Find where the given text appears and provide that cell's center as [x, y] coordinate. 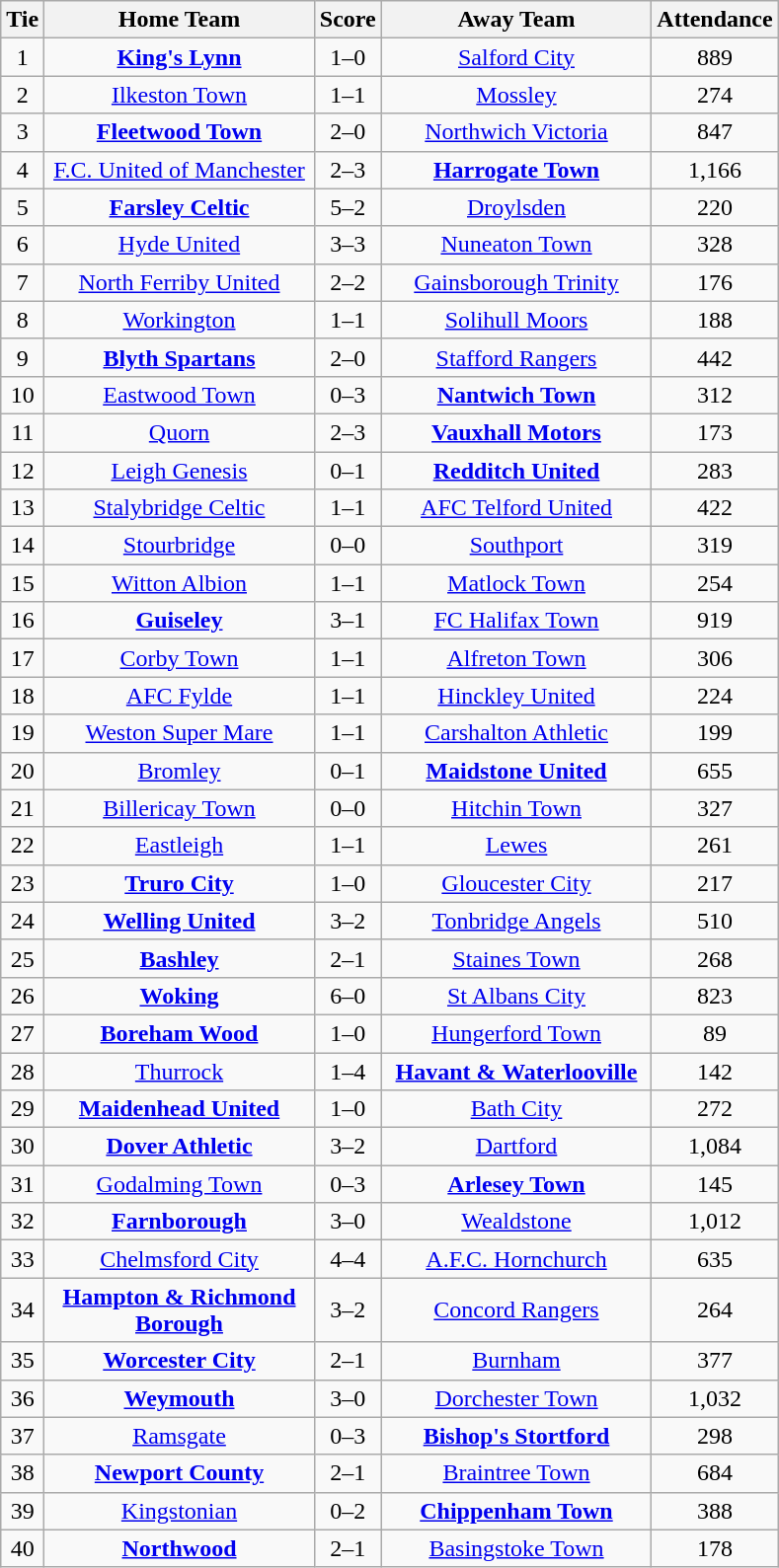
319 [715, 546]
AFC Fylde [180, 696]
261 [715, 846]
12 [23, 471]
1–4 [348, 1071]
King's Lynn [180, 57]
Maidenhead United [180, 1109]
3–1 [348, 621]
28 [23, 1071]
Chelmsford City [180, 1259]
Droylsden [516, 207]
Stourbridge [180, 546]
A.F.C. Hornchurch [516, 1259]
31 [23, 1184]
Burnham [516, 1361]
26 [23, 996]
17 [23, 658]
Hyde United [180, 245]
5–2 [348, 207]
Kingstonian [180, 1511]
Redditch United [516, 471]
5 [23, 207]
Dorchester Town [516, 1398]
30 [23, 1147]
Weymouth [180, 1398]
Weston Super Mare [180, 733]
1,012 [715, 1222]
Worcester City [180, 1361]
29 [23, 1109]
Thurrock [180, 1071]
312 [715, 395]
Harrogate Town [516, 170]
Ilkeston Town [180, 95]
422 [715, 508]
20 [23, 771]
178 [715, 1548]
Truro City [180, 883]
Home Team [180, 20]
Guiseley [180, 621]
Dover Athletic [180, 1147]
37 [23, 1436]
Hungerford Town [516, 1033]
823 [715, 996]
22 [23, 846]
224 [715, 696]
Gloucester City [516, 883]
35 [23, 1361]
510 [715, 921]
1,032 [715, 1398]
38 [23, 1473]
Score [348, 20]
Corby Town [180, 658]
377 [715, 1361]
173 [715, 432]
655 [715, 771]
13 [23, 508]
Dartford [516, 1147]
Solihull Moors [516, 320]
Bath City [516, 1109]
Newport County [180, 1473]
Vauxhall Motors [516, 432]
8 [23, 320]
9 [23, 357]
Welling United [180, 921]
Gainsborough Trinity [516, 282]
188 [715, 320]
272 [715, 1109]
328 [715, 245]
2 [23, 95]
442 [715, 357]
919 [715, 621]
Workington [180, 320]
635 [715, 1259]
199 [715, 733]
0–2 [348, 1511]
Matlock Town [516, 583]
Mossley [516, 95]
Fleetwood Town [180, 132]
19 [23, 733]
Staines Town [516, 958]
AFC Telford United [516, 508]
274 [715, 95]
6–0 [348, 996]
Northwood [180, 1548]
Leigh Genesis [180, 471]
Braintree Town [516, 1473]
11 [23, 432]
3–3 [348, 245]
Quorn [180, 432]
145 [715, 1184]
Concord Rangers [516, 1310]
Maidstone United [516, 771]
Arlesey Town [516, 1184]
Eastleigh [180, 846]
16 [23, 621]
Southport [516, 546]
Eastwood Town [180, 395]
FC Halifax Town [516, 621]
327 [715, 808]
388 [715, 1511]
Bishop's Stortford [516, 1436]
254 [715, 583]
220 [715, 207]
Salford City [516, 57]
Tonbridge Angels [516, 921]
Basingstoke Town [516, 1548]
10 [23, 395]
4 [23, 170]
Woking [180, 996]
176 [715, 282]
89 [715, 1033]
Boreham Wood [180, 1033]
18 [23, 696]
Chippenham Town [516, 1511]
Stafford Rangers [516, 357]
Godalming Town [180, 1184]
1 [23, 57]
4–4 [348, 1259]
283 [715, 471]
Away Team [516, 20]
847 [715, 132]
Tie [23, 20]
268 [715, 958]
32 [23, 1222]
40 [23, 1548]
Lewes [516, 846]
Witton Albion [180, 583]
Blyth Spartans [180, 357]
Carshalton Athletic [516, 733]
Farnborough [180, 1222]
Havant & Waterlooville [516, 1071]
39 [23, 1511]
23 [23, 883]
25 [23, 958]
27 [23, 1033]
Wealdstone [516, 1222]
217 [715, 883]
F.C. United of Manchester [180, 170]
6 [23, 245]
Hitchin Town [516, 808]
24 [23, 921]
1,166 [715, 170]
15 [23, 583]
Hinckley United [516, 696]
14 [23, 546]
142 [715, 1071]
Alfreton Town [516, 658]
889 [715, 57]
Hampton & Richmond Borough [180, 1310]
North Ferriby United [180, 282]
306 [715, 658]
684 [715, 1473]
33 [23, 1259]
34 [23, 1310]
Billericay Town [180, 808]
2–2 [348, 282]
Bashley [180, 958]
Northwich Victoria [516, 132]
Bromley [180, 771]
St Albans City [516, 996]
21 [23, 808]
264 [715, 1310]
Farsley Celtic [180, 207]
Attendance [715, 20]
Stalybridge Celtic [180, 508]
3 [23, 132]
1,084 [715, 1147]
Nantwich Town [516, 395]
Ramsgate [180, 1436]
Nuneaton Town [516, 245]
7 [23, 282]
298 [715, 1436]
36 [23, 1398]
